Pinpoint the cell where the given text exists, returning its (x, y) midpoint coordinate. 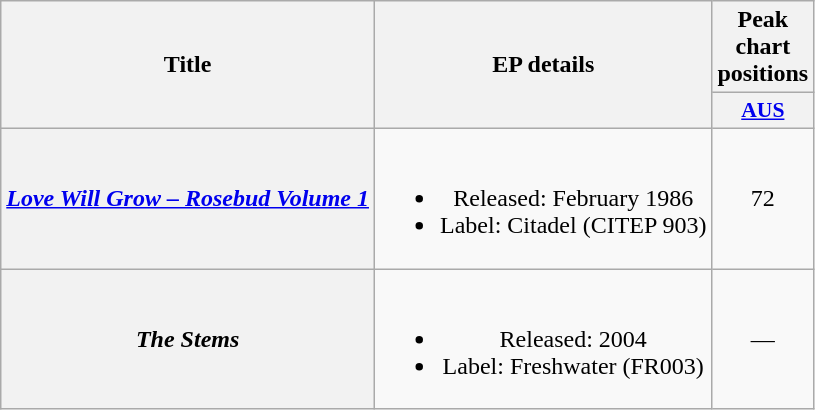
The Stems (188, 338)
Title (188, 65)
Released: February 1986Label: Citadel (CITEP 903) (544, 198)
EP details (544, 65)
Released: 2004Label: Freshwater (FR003) (544, 338)
Peak chart positions (763, 47)
72 (763, 198)
— (763, 338)
AUS (763, 111)
Love Will Grow – Rosebud Volume 1 (188, 198)
